Detect which cell encompasses the target text, then output its [X, Y] center coordinate. 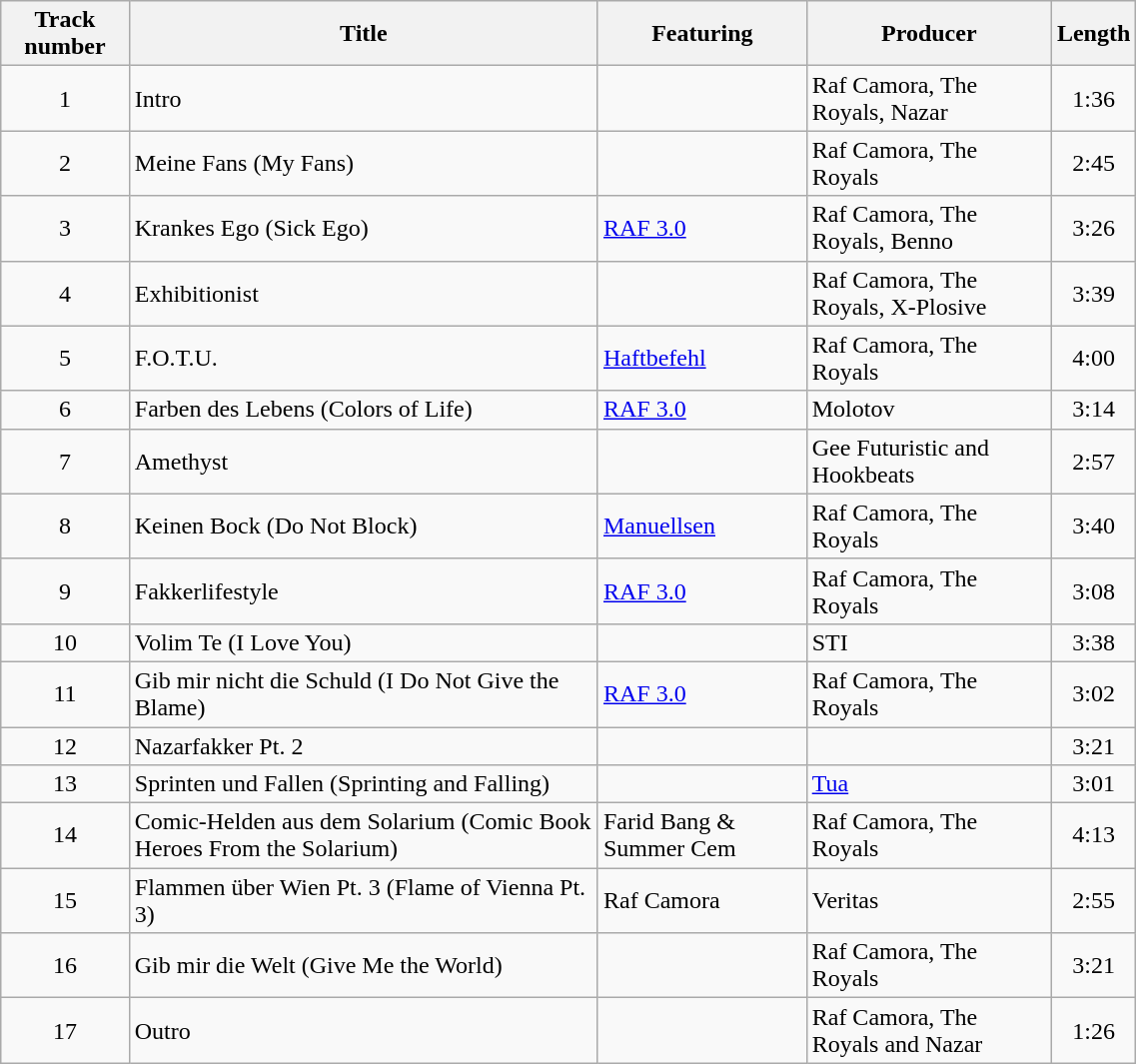
Title [364, 34]
16 [66, 965]
Farid Bang & Summer Cem [701, 835]
2 [66, 164]
Amethyst [364, 462]
Raf Camora, The Royals, Nazar [929, 98]
Raf Camora, The Royals, Benno [929, 228]
Track number [66, 34]
Sprinten und Fallen (Sprinting and Falling) [364, 784]
4:13 [1093, 835]
5 [66, 358]
Length [1093, 34]
Krankes Ego (Sick Ego) [364, 228]
Manuellsen [701, 526]
15 [66, 901]
Veritas [929, 901]
4 [66, 294]
11 [66, 693]
Intro [364, 98]
2:55 [1093, 901]
1:26 [1093, 1031]
Exhibitionist [364, 294]
Volim Te (I Love You) [364, 642]
3:08 [1093, 591]
2:57 [1093, 462]
3:01 [1093, 784]
Raf Camora, The Royals and Nazar [929, 1031]
Gib mir nicht die Schuld (I Do Not Give the Blame) [364, 693]
Keinen Bock (Do Not Block) [364, 526]
Raf Camora [701, 901]
3:26 [1093, 228]
3:40 [1093, 526]
7 [66, 462]
4:00 [1093, 358]
Gee Futuristic and Hookbeats [929, 462]
Raf Camora, The Royals, X-Plosive [929, 294]
13 [66, 784]
Molotov [929, 410]
3:38 [1093, 642]
Flammen über Wien Pt. 3 (Flame of Vienna Pt. 3) [364, 901]
STI [929, 642]
Tua [929, 784]
3 [66, 228]
Producer [929, 34]
Fakkerlifestyle [364, 591]
3:14 [1093, 410]
Featuring [701, 34]
2:45 [1093, 164]
17 [66, 1031]
1:36 [1093, 98]
Haftbefehl [701, 358]
12 [66, 746]
Nazarfakker Pt. 2 [364, 746]
3:39 [1093, 294]
10 [66, 642]
9 [66, 591]
6 [66, 410]
Gib mir die Welt (Give Me the World) [364, 965]
F.O.T.U. [364, 358]
14 [66, 835]
1 [66, 98]
Meine Fans (My Fans) [364, 164]
3:02 [1093, 693]
Comic-Helden aus dem Solarium (Comic Book Heroes From the Solarium) [364, 835]
Farben des Lebens (Colors of Life) [364, 410]
Outro [364, 1031]
8 [66, 526]
